Detect which cell encompasses the target text, then output its [X, Y] center coordinate. 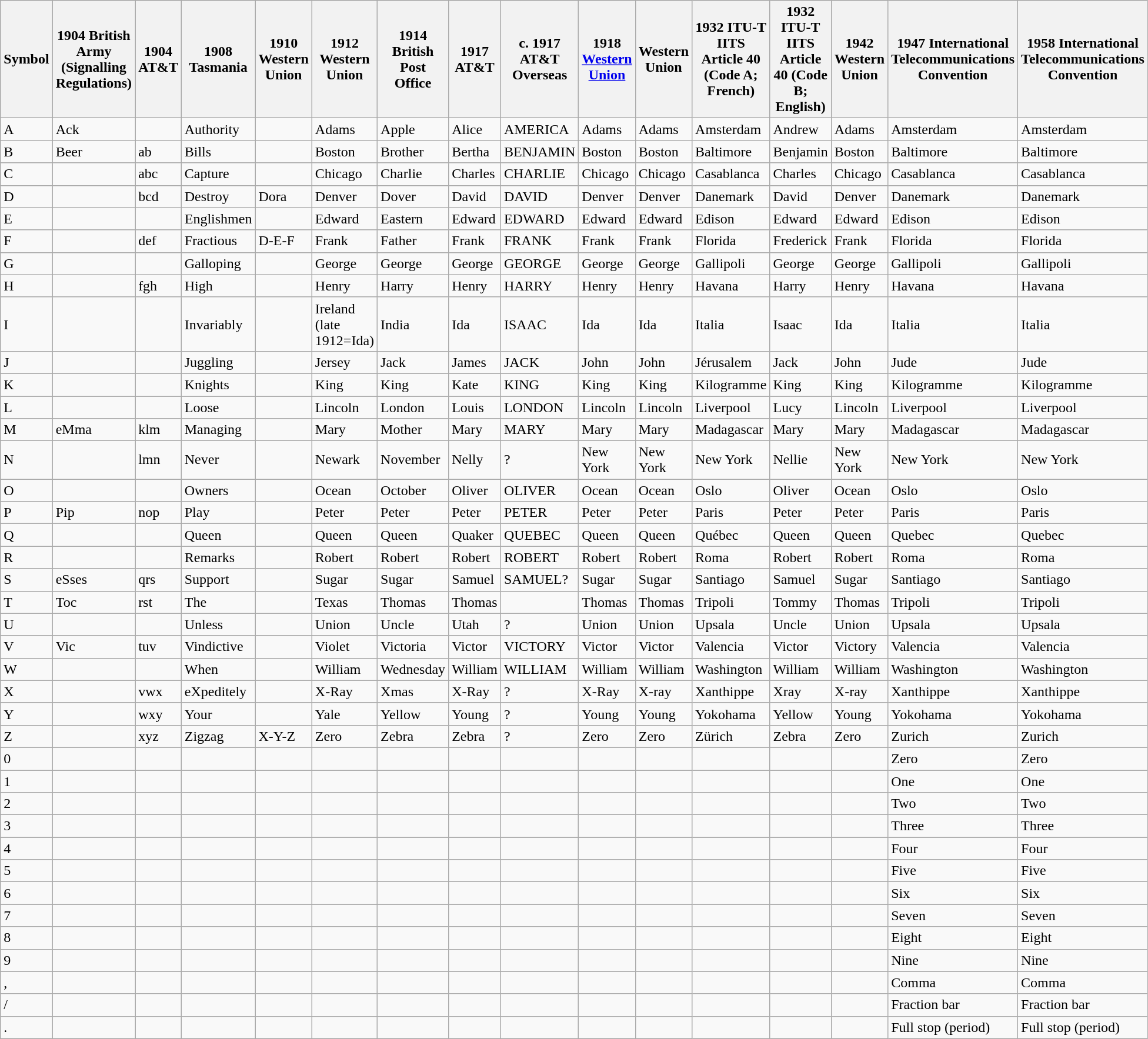
1 [26, 781]
klm [159, 430]
WILLIAM [539, 669]
Englishmen [218, 219]
eMma [94, 430]
xyz [159, 736]
Tommy [800, 602]
D [26, 196]
Victory [859, 647]
Play [218, 513]
The [218, 602]
D-E-F [283, 241]
FRANK [539, 241]
Bills [218, 152]
Managing [218, 430]
PETER [539, 513]
T [26, 602]
VICTORY [539, 647]
O [26, 490]
ISAAC [539, 324]
ab [159, 152]
Dover [413, 196]
AMERICA [539, 129]
1947 International Telecommunications Convention [953, 59]
A [26, 129]
. [26, 1027]
def [159, 241]
Mother [413, 430]
Apple [413, 129]
lmn [159, 460]
Kate [475, 385]
Capture [218, 174]
DAVID [539, 196]
X [26, 691]
F [26, 241]
qrs [159, 580]
R [26, 557]
Unless [218, 624]
Fractious [218, 241]
October [413, 490]
wxy [159, 714]
Knights [218, 385]
1910 Western Union [283, 59]
Eastern [413, 219]
London [413, 407]
1904 British Army (Signalling Regulations) [94, 59]
1904 AT&T [159, 59]
Zürich [731, 736]
Y [26, 714]
Bertha [475, 152]
Never [218, 460]
5 [26, 871]
Utah [475, 624]
1908 Tasmania [218, 59]
1932 ITU-T IITS Article 40 (Code A; French) [731, 59]
Frederick [800, 241]
rst [159, 602]
CHARLIE [539, 174]
Remarks [218, 557]
Wednesday [413, 669]
November [413, 460]
1914 British Post Office [413, 59]
LONDON [539, 407]
Authority [218, 129]
1932 ITU-T IITS Article 40 (Code B; English) [800, 59]
8 [26, 938]
Victoria [413, 647]
Jérusalem [731, 362]
4 [26, 848]
Benjamin [800, 152]
JACK [539, 362]
9 [26, 960]
Brother [413, 152]
1942 Western Union [859, 59]
Vindictive [218, 647]
W [26, 669]
India [413, 324]
Z [26, 736]
BENJAMIN [539, 152]
tuv [159, 647]
vwx [159, 691]
Invariably [218, 324]
c. 1917 AT&T Overseas [539, 59]
, [26, 983]
3 [26, 826]
Jersey [345, 362]
ROBERT [539, 557]
Galloping [218, 263]
7 [26, 916]
eXpeditely [218, 691]
bcd [159, 196]
N [26, 460]
Your [218, 714]
J [26, 362]
/ [26, 1005]
OLIVER [539, 490]
0 [26, 759]
KING [539, 385]
When [218, 669]
Q [26, 535]
Andrew [800, 129]
Loose [218, 407]
E [26, 219]
Charlie [413, 174]
L [26, 407]
X-Y-Z [283, 736]
Yale [345, 714]
Québec [731, 535]
Owners [218, 490]
High [218, 286]
Xray [800, 691]
fgh [159, 286]
Support [218, 580]
Alice [475, 129]
Juggling [218, 362]
S [26, 580]
Texas [345, 602]
Pip [94, 513]
Isaac [800, 324]
P [26, 513]
Xmas [413, 691]
G [26, 263]
M [26, 430]
Beer [94, 152]
Violet [345, 647]
1912 Western Union [345, 59]
eSses [94, 580]
B [26, 152]
EDWARD [539, 219]
Ireland (late 1912=Ida) [345, 324]
Louis [475, 407]
H [26, 286]
1918 Western Union [607, 59]
MARY [539, 430]
V [26, 647]
HARRY [539, 286]
Ack [94, 129]
Zigzag [218, 736]
I [26, 324]
Quaker [475, 535]
Newark [345, 460]
Western Union [663, 59]
1958 International Telecommunications Convention [1083, 59]
Toc [94, 602]
K [26, 385]
Dora [283, 196]
Vic [94, 647]
C [26, 174]
1917 AT&T [475, 59]
6 [26, 893]
Nelly [475, 460]
James [475, 362]
U [26, 624]
nop [159, 513]
2 [26, 804]
SAMUEL? [539, 580]
Father [413, 241]
abc [159, 174]
QUEBEC [539, 535]
GEORGE [539, 263]
Symbol [26, 59]
Lucy [800, 407]
Destroy [218, 196]
Nellie [800, 460]
